Determine the (X, Y) coordinate at the center of the cell enclosing the given text.  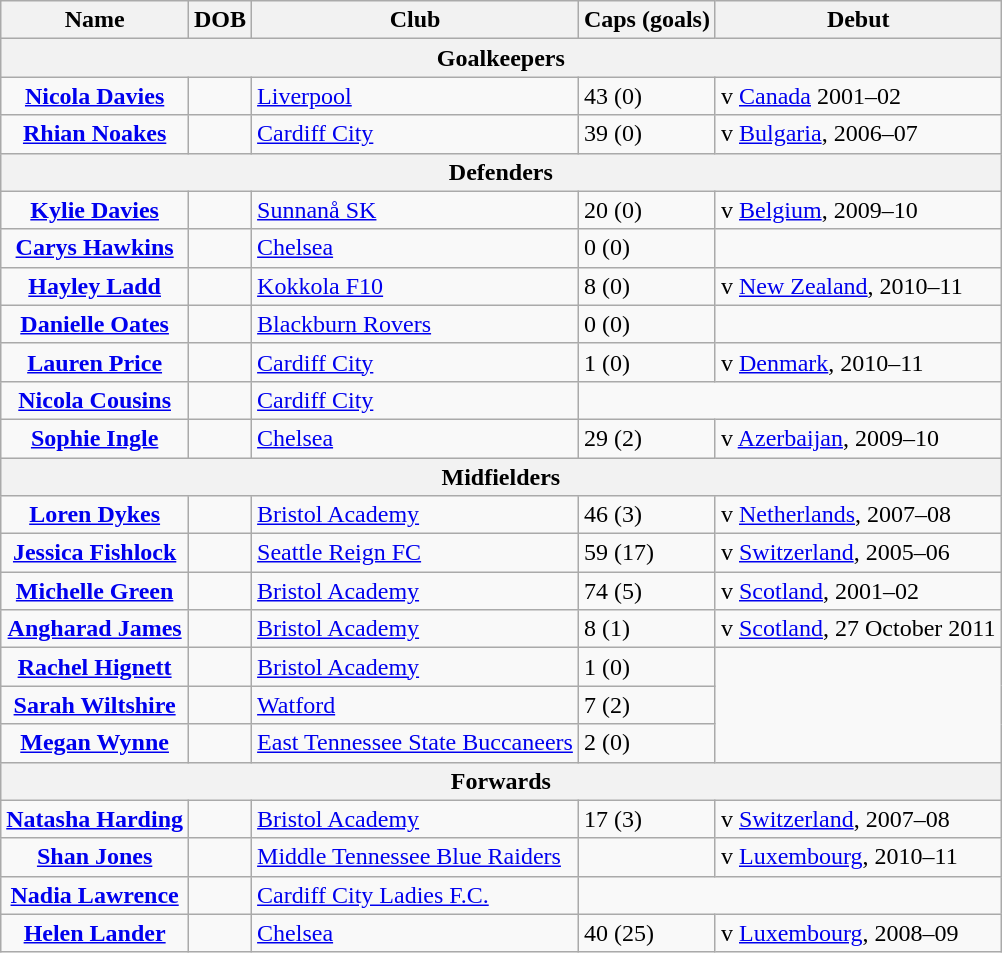
46 (3) (646, 515)
7 (2) (646, 705)
Watford (416, 705)
Sarah Wiltshire (95, 705)
DOB (220, 20)
Seattle Reign FC (416, 553)
v Belgium, 2009–10 (858, 210)
43 (0) (646, 96)
74 (5) (646, 591)
Caps (goals) (646, 20)
Loren Dykes (95, 515)
Michelle Green (95, 591)
v Luxembourg, 2010–11 (858, 857)
Megan Wynne (95, 743)
Forwards (501, 781)
v New Zealand, 2010–11 (858, 286)
v Switzerland, 2007–08 (858, 819)
Liverpool (416, 96)
v Canada 2001–02 (858, 96)
Middle Tennessee Blue Raiders (416, 857)
8 (0) (646, 286)
Carys Hawkins (95, 248)
Goalkeepers (501, 58)
Name (95, 20)
40 (25) (646, 933)
20 (0) (646, 210)
Club (416, 20)
Nadia Lawrence (95, 895)
v Denmark, 2010–11 (858, 362)
Shan Jones (95, 857)
Cardiff City Ladies F.C. (416, 895)
Debut (858, 20)
29 (2) (646, 438)
59 (17) (646, 553)
Jessica Fishlock (95, 553)
v Scotland, 2001–02 (858, 591)
Lauren Price (95, 362)
Kylie Davies (95, 210)
v Luxembourg, 2008–09 (858, 933)
Angharad James (95, 629)
Danielle Oates (95, 324)
Nicola Davies (95, 96)
Defenders (501, 172)
Nicola Cousins (95, 400)
Midfielders (501, 477)
Natasha Harding (95, 819)
v Switzerland, 2005–06 (858, 553)
Rachel Hignett (95, 667)
East Tennessee State Buccaneers (416, 743)
v Netherlands, 2007–08 (858, 515)
Hayley Ladd (95, 286)
8 (1) (646, 629)
Sophie Ingle (95, 438)
v Azerbaijan, 2009–10 (858, 438)
Sunnanå SK (416, 210)
Blackburn Rovers (416, 324)
2 (0) (646, 743)
v Bulgaria, 2006–07 (858, 134)
Kokkola F10 (416, 286)
39 (0) (646, 134)
17 (3) (646, 819)
Rhian Noakes (95, 134)
v Scotland, 27 October 2011 (858, 629)
Helen Lander (95, 933)
